Detect which cell encompasses the target text, then output its [x, y] center coordinate. 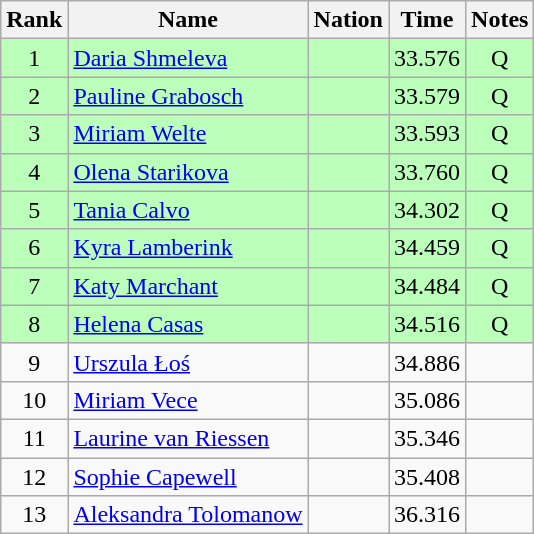
35.086 [426, 400]
34.516 [426, 324]
Laurine van Riessen [188, 438]
Helena Casas [188, 324]
1 [34, 58]
13 [34, 515]
Rank [34, 20]
2 [34, 96]
9 [34, 362]
Kyra Lamberink [188, 248]
33.579 [426, 96]
34.886 [426, 362]
34.302 [426, 210]
35.408 [426, 477]
4 [34, 172]
Urszula Łoś [188, 362]
11 [34, 438]
8 [34, 324]
33.593 [426, 134]
Tania Calvo [188, 210]
Aleksandra Tolomanow [188, 515]
Name [188, 20]
5 [34, 210]
33.760 [426, 172]
Nation [348, 20]
34.484 [426, 286]
Daria Shmeleva [188, 58]
12 [34, 477]
35.346 [426, 438]
Sophie Capewell [188, 477]
Notes [500, 20]
Katy Marchant [188, 286]
Miriam Welte [188, 134]
Olena Starikova [188, 172]
6 [34, 248]
33.576 [426, 58]
3 [34, 134]
7 [34, 286]
Pauline Grabosch [188, 96]
36.316 [426, 515]
34.459 [426, 248]
Time [426, 20]
Miriam Vece [188, 400]
10 [34, 400]
